Identify which cell holds the provided text, then report its (X, Y) central coordinate. 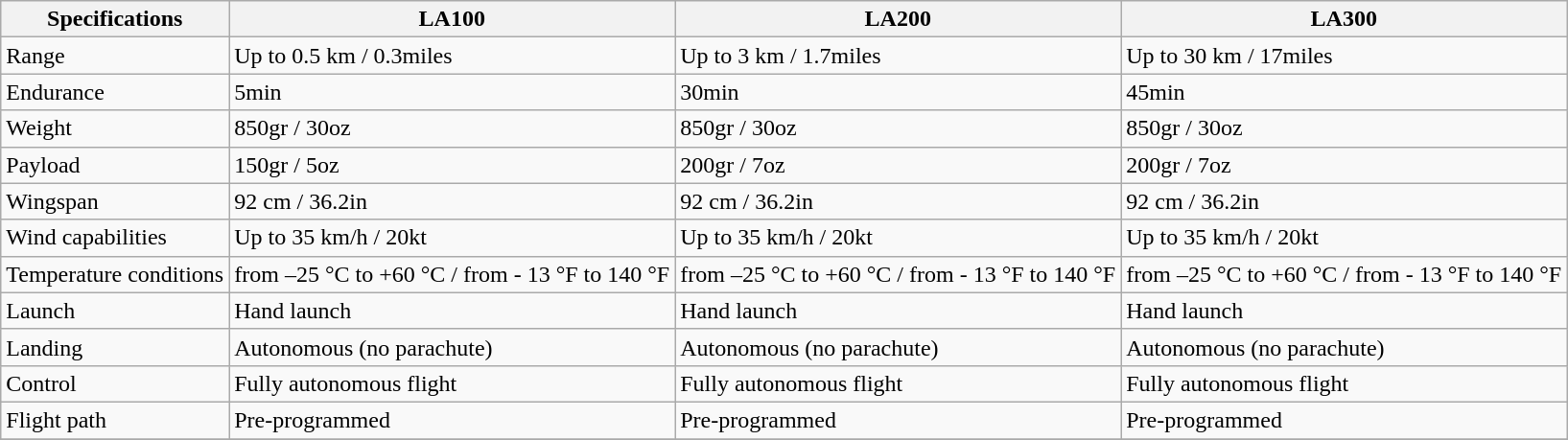
150gr / 5oz (453, 165)
LA300 (1345, 19)
Temperature conditions (115, 274)
Landing (115, 347)
LA100 (453, 19)
5min (453, 92)
Up to 3 km / 1.7miles (898, 56)
Wind capabilities (115, 238)
Endurance (115, 92)
Up to 0.5 km / 0.3miles (453, 56)
Control (115, 383)
30min (898, 92)
Weight (115, 128)
Payload (115, 165)
Launch (115, 311)
Wingspan (115, 201)
45min (1345, 92)
Specifications (115, 19)
LA200 (898, 19)
Flight path (115, 420)
Up to 30 km / 17miles (1345, 56)
Range (115, 56)
